From the cell containing the given text, extract its center point as (X, Y) coordinate. 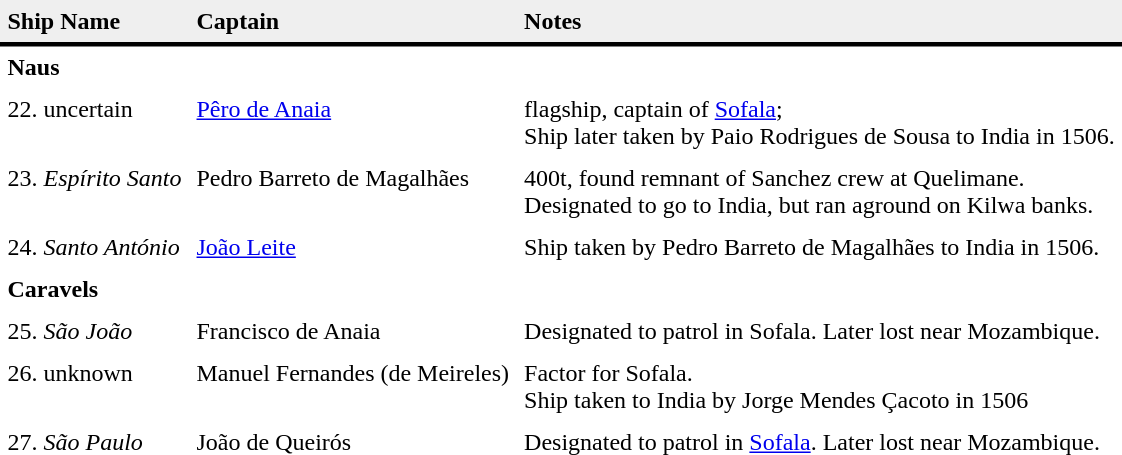
Pêro de Anaia (353, 122)
26. unknown (94, 386)
Naus (94, 66)
25. São João (94, 331)
Ship Name (94, 22)
Pedro Barreto de Magalhães (353, 192)
22. uncertain (94, 122)
João Leite (353, 247)
23. Espírito Santo (94, 192)
Francisco de Anaia (353, 331)
Caravels (94, 289)
24. Santo António (94, 247)
Captain (353, 22)
Manuel Fernandes (de Meireles) (353, 386)
